Identify which cell holds the provided text, then report its [X, Y] central coordinate. 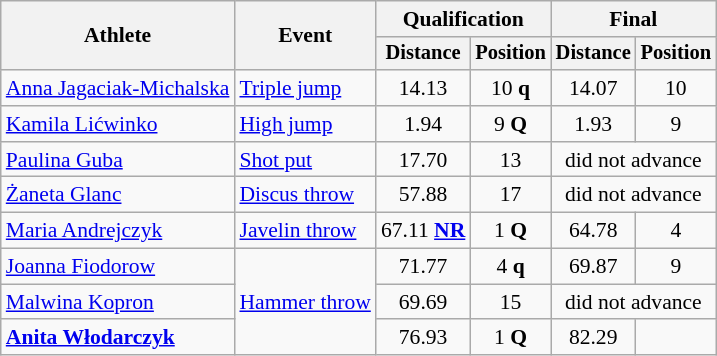
Żaneta Glanc [118, 195]
10 q [510, 88]
1.93 [594, 124]
4 q [510, 267]
82.29 [594, 338]
17 [510, 195]
71.77 [423, 267]
10 [676, 88]
Athlete [118, 36]
76.93 [423, 338]
67.11 NR [423, 231]
57.88 [423, 195]
4 [676, 231]
69.87 [594, 267]
17.70 [423, 160]
Final [634, 19]
13 [510, 160]
64.78 [594, 231]
Paulina Guba [118, 160]
Malwina Kopron [118, 302]
14.13 [423, 88]
69.69 [423, 302]
15 [510, 302]
Triple jump [304, 88]
Shot put [304, 160]
Joanna Fiodorow [118, 267]
1.94 [423, 124]
Anita Włodarczyk [118, 338]
Javelin throw [304, 231]
Qualification [464, 19]
Event [304, 36]
Maria Andrejczyk [118, 231]
Discus throw [304, 195]
Hammer throw [304, 302]
High jump [304, 124]
14.07 [594, 88]
Kamila Lićwinko [118, 124]
Anna Jagaciak-Michalska [118, 88]
9 Q [510, 124]
